From the cell containing the given text, extract its center point as (X, Y) coordinate. 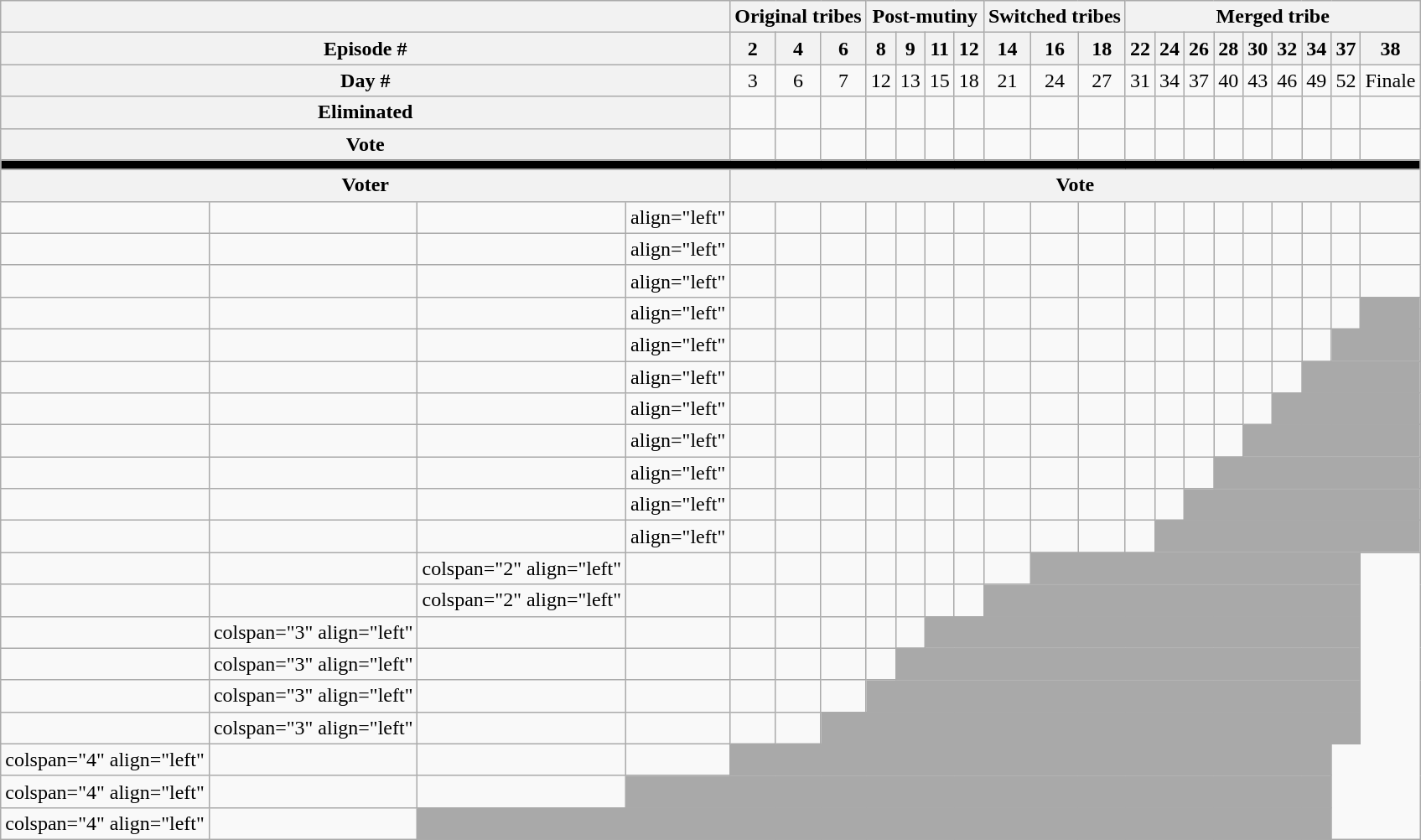
Eliminated (366, 112)
14 (1007, 49)
28 (1229, 49)
27 (1102, 80)
30 (1258, 49)
Switched tribes (1055, 17)
40 (1229, 80)
Merged tribe (1273, 17)
16 (1055, 49)
22 (1140, 49)
Post-mutiny (925, 17)
8 (880, 49)
Episode # (366, 49)
26 (1199, 49)
4 (798, 49)
7 (843, 80)
21 (1007, 80)
49 (1316, 80)
Voter (366, 185)
11 (939, 49)
38 (1390, 49)
13 (910, 80)
Finale (1390, 80)
52 (1346, 80)
31 (1140, 80)
15 (939, 80)
Original tribes (798, 17)
46 (1288, 80)
32 (1288, 49)
2 (753, 49)
9 (910, 49)
3 (753, 80)
Day # (366, 80)
43 (1258, 80)
